From the cell containing the given text, extract its center point as [x, y] coordinate. 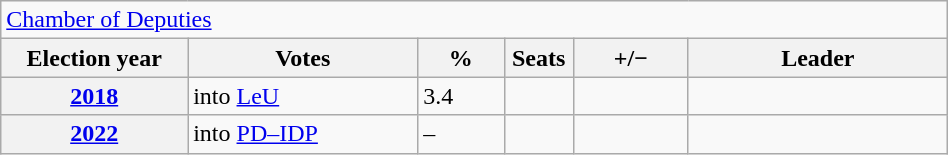
3.4 [461, 96]
Chamber of Deputies [474, 20]
into LeU [303, 96]
Seats [538, 58]
2022 [94, 134]
– [461, 134]
Votes [303, 58]
into PD–IDP [303, 134]
Leader [818, 58]
+/− [630, 58]
2018 [94, 96]
% [461, 58]
Election year [94, 58]
